Find where the given text appears and provide that cell's center as [X, Y] coordinate. 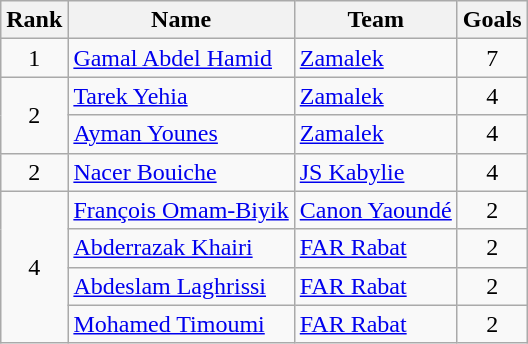
Goals [492, 20]
Canon Yaoundé [376, 210]
Rank [34, 20]
Name [181, 20]
Tarek Yehia [181, 96]
François Omam-Biyik [181, 210]
Ayman Younes [181, 134]
Abdeslam Laghrissi [181, 286]
Nacer Bouiche [181, 172]
JS Kabylie [376, 172]
Team [376, 20]
Abderrazak Khairi [181, 248]
7 [492, 58]
Mohamed Timoumi [181, 324]
1 [34, 58]
Gamal Abdel Hamid [181, 58]
